Output the [X, Y] coordinate of the center of the cell containing the given text.  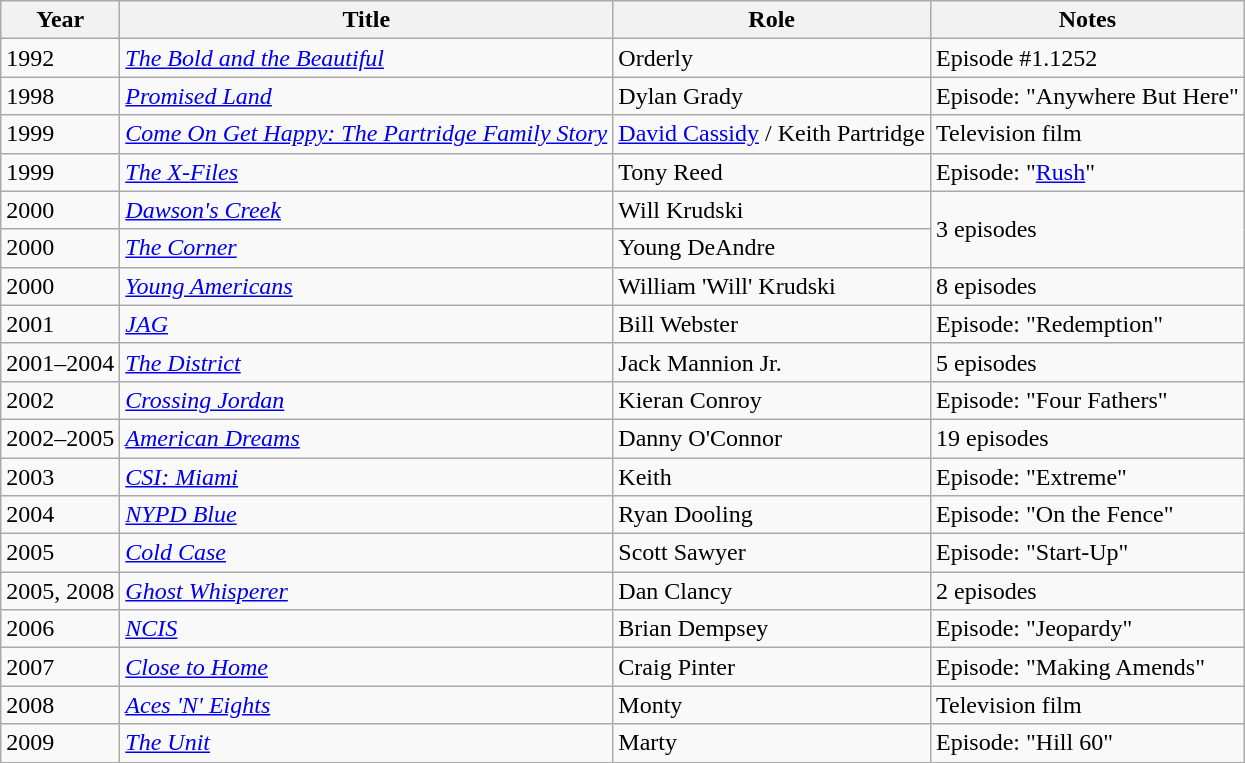
JAG [366, 324]
Episode: "Extreme" [1087, 477]
The X-Files [366, 172]
Brian Dempsey [772, 629]
Episode: "Anywhere But Here" [1087, 96]
Title [366, 20]
Will Krudski [772, 210]
Marty [772, 743]
2008 [60, 705]
William 'Will' Krudski [772, 286]
1992 [60, 58]
2005, 2008 [60, 591]
Scott Sawyer [772, 553]
2004 [60, 515]
Kieran Conroy [772, 400]
Crossing Jordan [366, 400]
8 episodes [1087, 286]
Episode: "Hill 60" [1087, 743]
Dylan Grady [772, 96]
Ryan Dooling [772, 515]
Episode: "Start-Up" [1087, 553]
2007 [60, 667]
Dawson's Creek [366, 210]
5 episodes [1087, 362]
American Dreams [366, 438]
Promised Land [366, 96]
CSI: Miami [366, 477]
2006 [60, 629]
David Cassidy / Keith Partridge [772, 134]
3 episodes [1087, 229]
Episode: "Redemption" [1087, 324]
The Bold and the Beautiful [366, 58]
Episode: "Rush" [1087, 172]
2001–2004 [60, 362]
Tony Reed [772, 172]
Young Americans [366, 286]
The District [366, 362]
Episode #1.1252 [1087, 58]
Aces 'N' Eights [366, 705]
2001 [60, 324]
Episode: "On the Fence" [1087, 515]
Episode: "Making Amends" [1087, 667]
Role [772, 20]
2009 [60, 743]
2003 [60, 477]
Craig Pinter [772, 667]
Young DeAndre [772, 248]
2002 [60, 400]
Jack Mannion Jr. [772, 362]
Orderly [772, 58]
2002–2005 [60, 438]
Year [60, 20]
Keith [772, 477]
Ghost Whisperer [366, 591]
Episode: "Jeopardy" [1087, 629]
Episode: "Four Fathers" [1087, 400]
The Unit [366, 743]
Danny O'Connor [772, 438]
The Corner [366, 248]
NCIS [366, 629]
Bill Webster [772, 324]
Dan Clancy [772, 591]
Notes [1087, 20]
Cold Case [366, 553]
Close to Home [366, 667]
Monty [772, 705]
2 episodes [1087, 591]
NYPD Blue [366, 515]
Come On Get Happy: The Partridge Family Story [366, 134]
2005 [60, 553]
1998 [60, 96]
19 episodes [1087, 438]
